Determine the (X, Y) coordinate at the center of the cell enclosing the given text.  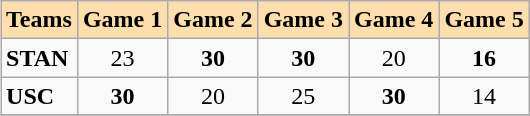
USC (40, 96)
Game 5 (484, 20)
23 (122, 58)
14 (484, 96)
Game 3 (303, 20)
25 (303, 96)
Teams (40, 20)
STAN (40, 58)
Game 2 (213, 20)
16 (484, 58)
Game 4 (393, 20)
Game 1 (122, 20)
